Detect which cell encompasses the target text, then output its [X, Y] center coordinate. 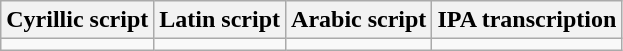
Arabic script [359, 20]
IPA transcription [527, 20]
Latin script [220, 20]
Cyrillic script [78, 20]
